Extract the (X, Y) coordinate from the center of the cell holding the provided text.  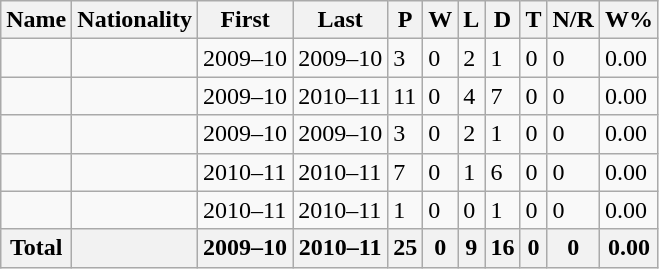
6 (502, 172)
4 (472, 96)
N/R (573, 20)
11 (406, 96)
Nationality (135, 20)
Last (340, 20)
25 (406, 248)
P (406, 20)
First (246, 20)
W% (628, 20)
D (502, 20)
T (534, 20)
9 (472, 248)
L (472, 20)
16 (502, 248)
Name (36, 20)
Total (36, 248)
W (440, 20)
